Detect which cell encompasses the target text, then output its [x, y] center coordinate. 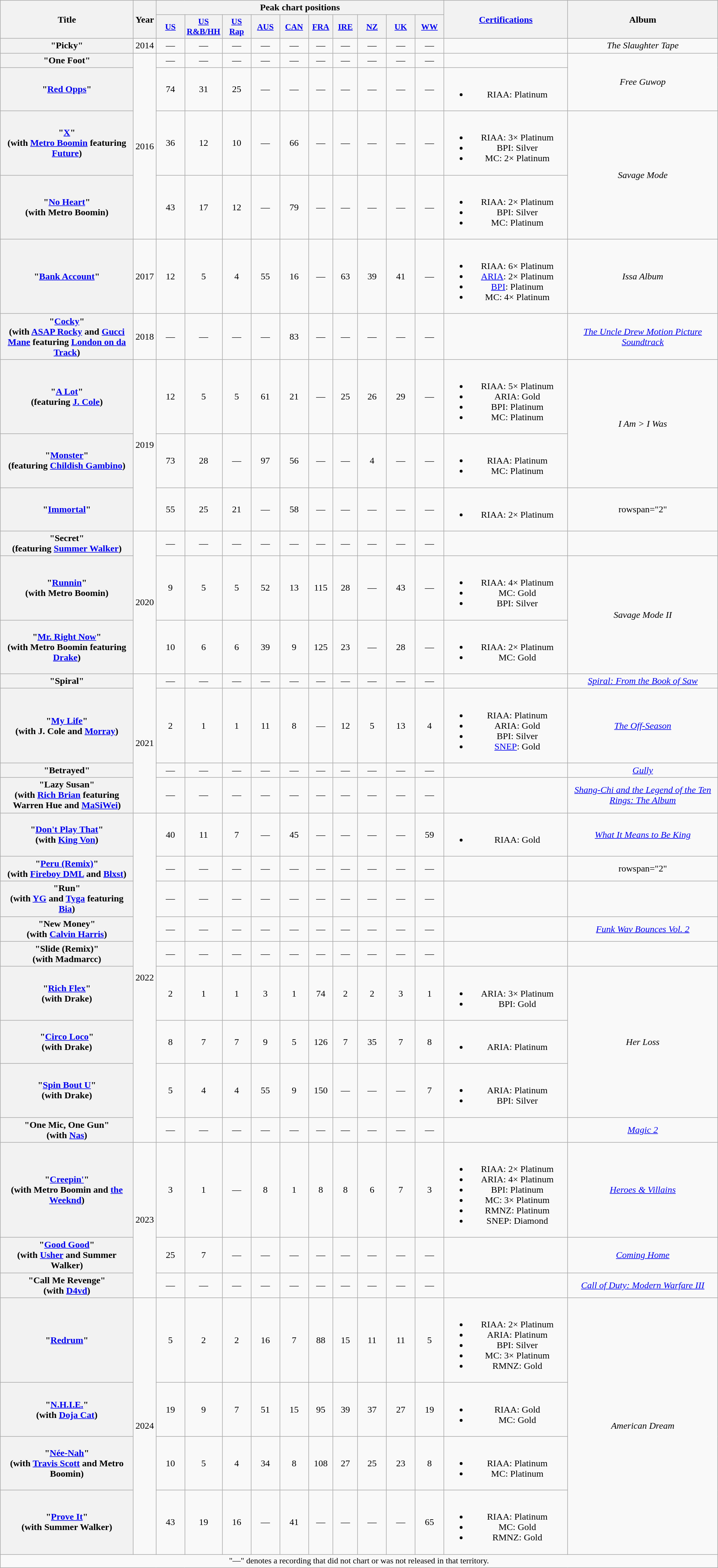
RIAA: 2× PlatinumBPI: SilverMC: Platinum [506, 207]
37 [372, 1410]
45 [294, 834]
The Off-Season [643, 726]
150 [321, 1090]
Magic 2 [643, 1130]
"X"(with Metro Boomin featuring Future) [67, 143]
RIAA: 2× PlatinumMC: Gold [506, 647]
"Creepin'"(with Metro Boomin and the Weeknd) [67, 1190]
"Immortal" [67, 509]
83 [294, 336]
63 [345, 276]
"One Mic, One Gun"(with Nas) [67, 1130]
IRE [345, 27]
Certifications [506, 19]
RIAA: 2× PlatinumARIA: 4× PlatinumBPI: PlatinumMC: 3× PlatinumRMNZ: PlatinumSNEP: Diamond [506, 1190]
36 [170, 143]
Shang-Chi and the Legend of the Ten Rings: The Album [643, 795]
2023 [145, 1220]
2018 [145, 336]
FRA [321, 27]
2021 [145, 743]
Gully [643, 770]
RIAA: 4× PlatinumMC: GoldBPI: Silver [506, 588]
"—" denotes a recording that did not chart or was not released in that territory. [359, 1561]
31 [204, 89]
ARIA: Platinum [506, 1041]
65 [430, 1522]
Year [145, 19]
"Circo Loco"(with Drake) [67, 1041]
"One Foot" [67, 60]
I Am > I Was [643, 423]
"Redrum" [67, 1340]
"Run"(with YG and Tyga featuring Bia) [67, 899]
"Spiral" [67, 681]
"Lazy Susan"(with Rich Brian featuring Warren Hue and MaSiWei) [67, 795]
WW [430, 27]
95 [321, 1410]
US Rap [236, 27]
"Good Good"(with Usher and Summer Walker) [67, 1255]
Album [643, 19]
Issa Album [643, 276]
34 [265, 1463]
58 [294, 509]
RIAA: 3× PlatinumBPI: SilverMC: 2× Platinum [506, 143]
The Uncle Drew Motion Picture Soundtrack [643, 336]
"Secret"(featuring Summer Walker) [67, 543]
"Cocky"(with ASAP Rocky and Gucci Mane featuring London on da Track) [67, 336]
"Spin Bout U"(with Drake) [67, 1090]
2020 [145, 602]
"Prove It"(with Summer Walker) [67, 1522]
RIAA: GoldMC: Gold [506, 1410]
Free Guwop [643, 82]
88 [321, 1340]
29 [400, 396]
US R&B/HH [204, 27]
CAN [294, 27]
Spiral: From the Book of Saw [643, 681]
26 [372, 396]
"Slide (Remix)"(with Madmarcc) [67, 954]
"My Life"(with J. Cole and Morray) [67, 726]
Title [67, 19]
RIAA: PlatinumMC: GoldRMNZ: Gold [506, 1522]
"Betrayed" [67, 770]
"Picky" [67, 46]
Call of Duty: Modern Warfare III [643, 1286]
RIAA: 2× PlatinumARIA: PlatinumBPI: SilverMC: 3× PlatinumRMNZ: Gold [506, 1340]
2014 [145, 46]
RIAA: Platinum [506, 89]
2016 [145, 146]
51 [265, 1410]
97 [265, 460]
ARIA: 3× PlatinumBPI: Gold [506, 993]
"Rich Flex"(with Drake) [67, 993]
Peak chart positions [300, 8]
US [170, 27]
2019 [145, 445]
What It Means to Be King [643, 834]
2024 [145, 1426]
35 [372, 1041]
Savage Mode II [643, 615]
Funk Wav Bounces Vol. 2 [643, 929]
NZ [372, 27]
RIAA: Gold [506, 834]
"N.H.I.E."(with Doja Cat) [67, 1410]
66 [294, 143]
115 [321, 588]
RIAA: 6× PlatinumARIA: 2× PlatinumBPI: PlatinumMC: 4× Platinum [506, 276]
"Mr. Right Now"(with Metro Boomin featuring Drake) [67, 647]
79 [294, 207]
73 [170, 460]
2022 [145, 978]
"Runnin"(with Metro Boomin) [67, 588]
125 [321, 647]
American Dream [643, 1426]
"Call Me Revenge"(with D4vd) [67, 1286]
108 [321, 1463]
AUS [265, 27]
Her Loss [643, 1041]
Coming Home [643, 1255]
"Peru (Remix)"(with Fireboy DML and Blxst) [67, 869]
Savage Mode [643, 175]
UK [400, 27]
"Monster"(featuring Childish Gambino) [67, 460]
"Red Opps" [67, 89]
ARIA: PlatinumBPI: Silver [506, 1090]
RIAA: 2× Platinum [506, 509]
"Bank Account" [67, 276]
"A Lot"(featuring J. Cole) [67, 396]
RIAA: PlatinumARIA: GoldBPI: SilverSNEP: Gold [506, 726]
Heroes & Villains [643, 1190]
RIAA: 5× PlatinumARIA: GoldBPI: PlatinumMC: Platinum [506, 396]
40 [170, 834]
"New Money"(with Calvin Harris) [67, 929]
17 [204, 207]
52 [265, 588]
The Slaughter Tape [643, 46]
59 [430, 834]
"No Heart"(with Metro Boomin) [67, 207]
56 [294, 460]
"Don't Play That"(with King Von) [67, 834]
2017 [145, 276]
"Née-Nah"(with Travis Scott and Metro Boomin) [67, 1463]
61 [265, 396]
126 [321, 1041]
